Provide the (x, y) coordinate of the cell's center where the given text is located.  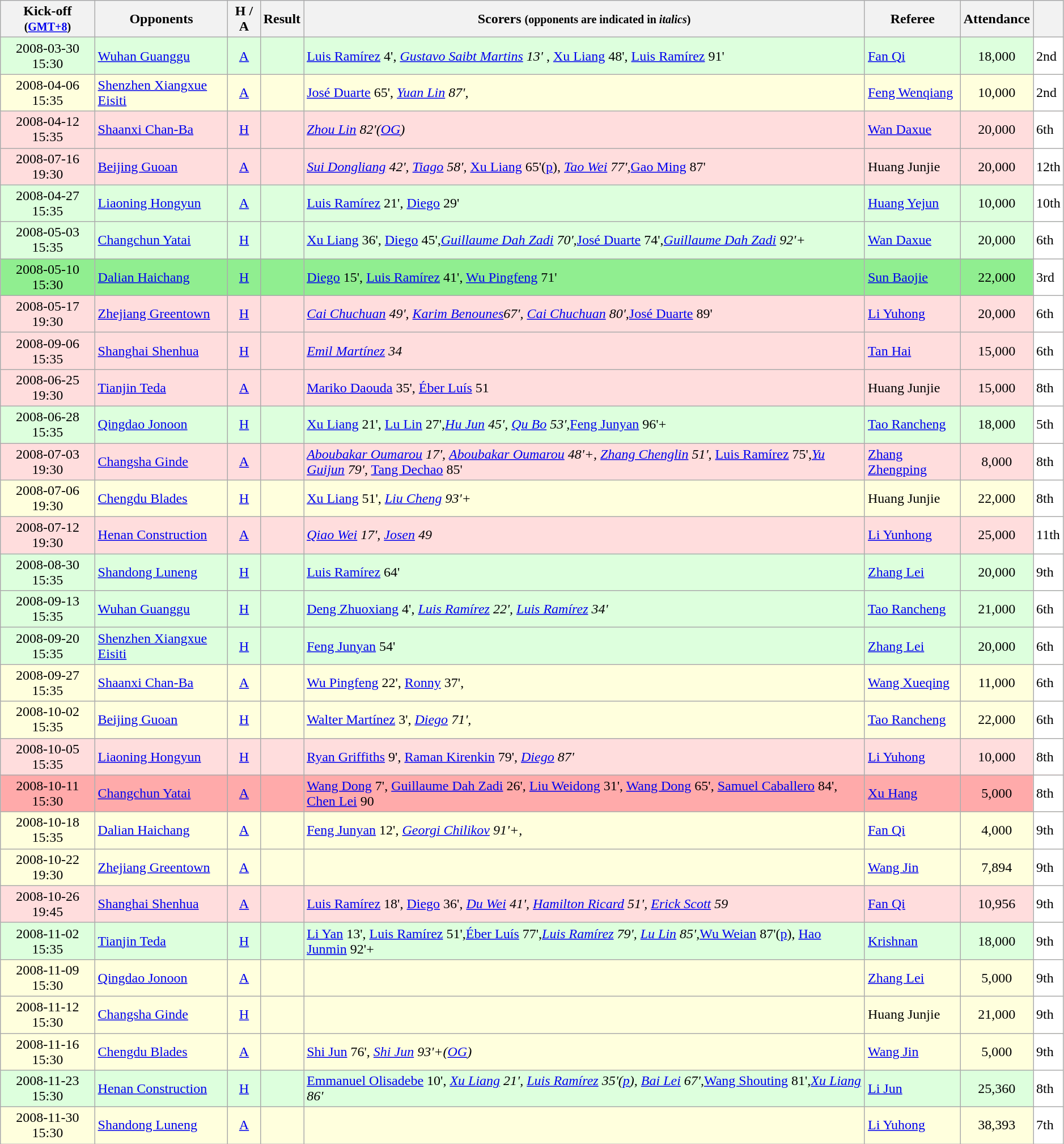
Xu Liang 21', Lu Lin 27',Hu Jun 45', Qu Bo 53',Feng Junyan 96'+ (584, 424)
Xu Liang 51', Liu Cheng 93'+ (584, 499)
2008-04-27 15:35 (48, 203)
25,360 (997, 1088)
2008-09-27 15:35 (48, 683)
Result (282, 19)
Xu Hang (913, 794)
Deng Zhuoxiang 4', Luis Ramírez 22', Luis Ramírez 34' (584, 609)
Attendance (997, 19)
7,894 (997, 867)
7th (1048, 1126)
2008-07-12 19:30 (48, 535)
Huang Yejun (913, 203)
25,000 (997, 535)
10th (1048, 203)
2008-04-12 15:35 (48, 129)
Opponents (161, 19)
2008-11-02 15:35 (48, 941)
Xu Liang 36', Diego 45',Guillaume Dah Zadi 70',José Duarte 74',Guillaume Dah Zadi 92'+ (584, 240)
3rd (1048, 277)
2008-11-12 15:30 (48, 1015)
Tan Hai (913, 350)
José Duarte 65', Yuan Lin 87', (584, 93)
Luis Ramírez 18', Diego 36', Du Wei 41', Hamilton Ricard 51', Erick Scott 59 (584, 904)
2008-06-25 19:30 (48, 388)
4,000 (997, 830)
Feng Junyan 54' (584, 646)
2008-10-11 15:30 (48, 794)
Shi Jun 76', Shi Jun 93'+(OG) (584, 1051)
Cai Chuchuan 49', Karim Benounes67', Cai Chuchuan 80',José Duarte 89' (584, 314)
2008-08-30 15:35 (48, 573)
2008-04-06 15:35 (48, 93)
2008-05-17 19:30 (48, 314)
Feng Wenqiang (913, 93)
8,000 (997, 461)
2008-07-06 19:30 (48, 499)
2008-10-05 15:35 (48, 756)
2008-07-03 19:30 (48, 461)
2008-11-30 15:30 (48, 1126)
Sun Baojie (913, 277)
Emil Martínez 34 (584, 350)
Ryan Griffiths 9', Raman Kirenkin 79', Diego 87' (584, 756)
Zhou Lin 82'(OG) (584, 129)
2008-10-26 19:45 (48, 904)
2008-10-22 19:30 (48, 867)
2008-06-28 15:35 (48, 424)
Luis Ramírez 4', Gustavo Saibt Martins 13' , Xu Liang 48', Luis Ramírez 91' (584, 56)
2008-09-13 15:35 (48, 609)
2008-10-02 15:35 (48, 720)
2008-11-16 15:30 (48, 1051)
2008-09-06 15:35 (48, 350)
38,393 (997, 1126)
Wang Dong 7', Guillaume Dah Zadi 26', Liu Weidong 31', Wang Dong 65', Samuel Caballero 84', Chen Lei 90 (584, 794)
Mariko Daouda 35', Éber Luís 51 (584, 388)
Referee (913, 19)
10,956 (997, 904)
Sui Dongliang 42', Tiago 58', Xu Liang 65'(p), Tao Wei 77',Gao Ming 87' (584, 167)
Krishnan (913, 941)
Li Yan 13', Luis Ramírez 51',Éber Luís 77',Luis Ramírez 79', Lu Lin 85',Wu Weian 87'(p), Hao Junmin 92'+ (584, 941)
Luis Ramírez 21', Diego 29' (584, 203)
5th (1048, 424)
11,000 (997, 683)
2008-05-10 15:30 (48, 277)
Aboubakar Oumarou 17', Aboubakar Oumarou 48'+, Zhang Chenglin 51', Luis Ramírez 75',Yu Guijun 79', Tang Dechao 85' (584, 461)
Emmanuel Olisadebe 10', Xu Liang 21', Luis Ramírez 35'(p), Bai Lei 67',Wang Shouting 81',Xu Liang 86' (584, 1088)
2008-09-20 15:35 (48, 646)
2008-11-23 15:30 (48, 1088)
Qiao Wei 17', Josen 49 (584, 535)
2008-07-16 19:30 (48, 167)
Li Yunhong (913, 535)
Feng Junyan 12', Georgi Chilikov 91'+, (584, 830)
11th (1048, 535)
Walter Martínez 3', Diego 71', (584, 720)
2008-11-09 15:30 (48, 977)
H / A (244, 19)
Wu Pingfeng 22', Ronny 37', (584, 683)
Zhang Zhengping (913, 461)
Scorers (opponents are indicated in italics) (584, 19)
Kick-off (GMT+8) (48, 19)
2008-03-30 15:30 (48, 56)
Diego 15', Luis Ramírez 41', Wu Pingfeng 71' (584, 277)
12th (1048, 167)
Li Jun (913, 1088)
Luis Ramírez 64' (584, 573)
Wang Xueqing (913, 683)
2008-10-18 15:35 (48, 830)
2008-05-03 15:35 (48, 240)
